Search for the cell housing the specified text and yield its [X, Y] center coordinate. 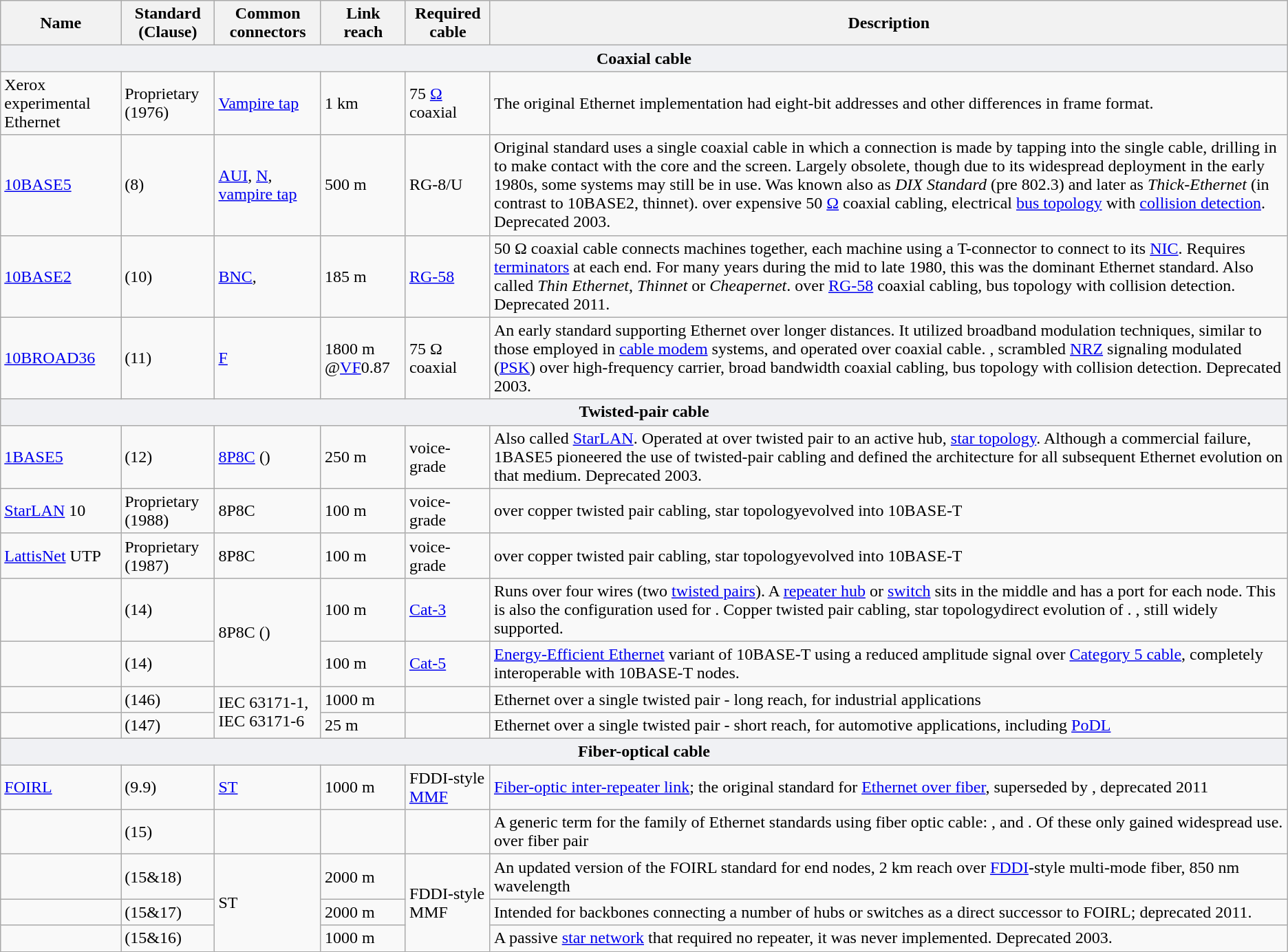
500 m [363, 185]
10BASE2 [61, 277]
Cat-3 [447, 609]
Intended for backbones connecting a number of hubs or switches as a direct successor to FOIRL; deprecated 2011. [889, 912]
(10) [168, 277]
1 km [363, 103]
Link reach [363, 23]
Description [889, 23]
FOIRL [61, 787]
RG-58 [447, 277]
Fiber-optic inter-repeater link; the original standard for Ethernet over fiber, superseded by , deprecated 2011 [889, 787]
Ethernet over a single twisted pair - long reach, for industrial applications [889, 700]
An updated version of the FOIRL standard for end nodes, 2 km reach over FDDI-style multi-mode fiber, 850 nm wavelength [889, 876]
A generic term for the family of Ethernet standards using fiber optic cable: , and . Of these only gained widespread use. over fiber pair [889, 832]
Energy-Efficient Ethernet variant of 10BASE-T using a reduced amplitude signal over Category 5 cable, completely interoperable with 10BASE-T nodes. [889, 663]
Vampire tap [268, 103]
Proprietary (1988) [168, 510]
Coaxial cable [644, 58]
250 m [363, 457]
Required cable [447, 23]
A passive star network that required no repeater, it was never implemented. Deprecated 2003. [889, 938]
(9.9) [168, 787]
(11) [168, 358]
Common connectors [268, 23]
Standard (Clause) [168, 23]
RG-8/U [447, 185]
1BASE5 [61, 457]
(15) [168, 832]
(15&18) [168, 876]
1800 m @VF0.87 [363, 358]
F [268, 358]
185 m [363, 277]
AUI, N, vampire tap [268, 185]
Cat-5 [447, 663]
IEC 63171-1, IEC 63171-6 [268, 713]
Fiber-optical cable [644, 752]
10BASE5 [61, 185]
(12) [168, 457]
The original Ethernet implementation had eight-bit addresses and other differences in frame format. [889, 103]
10BROAD36 [61, 358]
LattisNet UTP [61, 556]
Xerox experimental Ethernet [61, 103]
BNC, [268, 277]
Proprietary (1976) [168, 103]
(15&16) [168, 938]
(8) [168, 185]
StarLAN 10 [61, 510]
Proprietary (1987) [168, 556]
25 m [363, 726]
Ethernet over a single twisted pair - short reach, for automotive applications, including PoDL [889, 726]
Twisted-pair cable [644, 412]
(146) [168, 700]
(15&17) [168, 912]
Name [61, 23]
(147) [168, 726]
